Pinpoint the cell where the given text exists, returning its (x, y) midpoint coordinate. 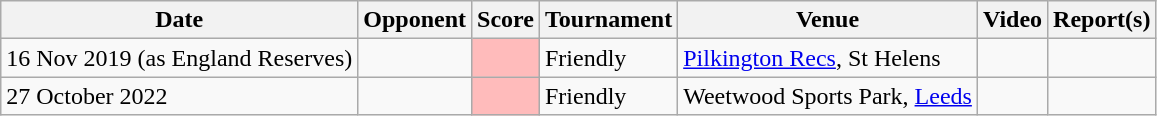
Video (1012, 20)
Report(s) (1102, 20)
Opponent (415, 20)
Date (180, 20)
27 October 2022 (180, 96)
Weetwood Sports Park, Leeds (828, 96)
Tournament (608, 20)
Pilkington Recs, St Helens (828, 58)
16 Nov 2019 (as England Reserves) (180, 58)
Venue (828, 20)
Score (506, 20)
